Provide the (X, Y) coordinate of the cell's center where the given text is located.  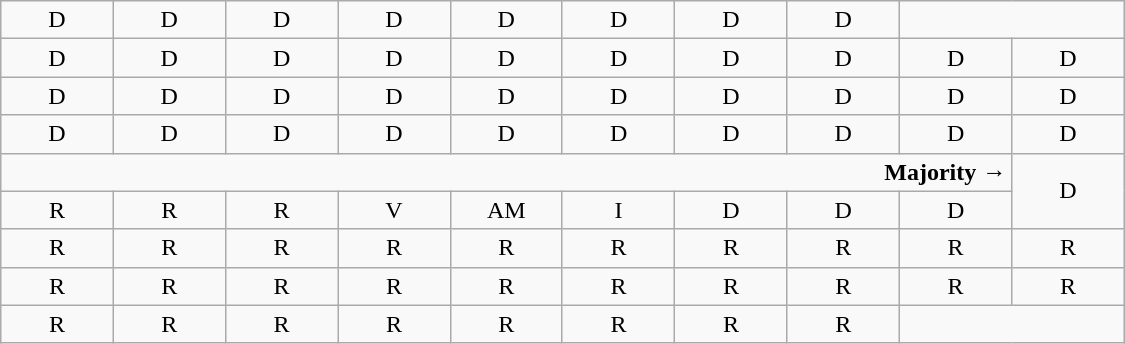
I (618, 210)
Majority → (506, 172)
AM (506, 210)
V (394, 210)
